Output the [x, y] coordinate of the center of the cell containing the given text.  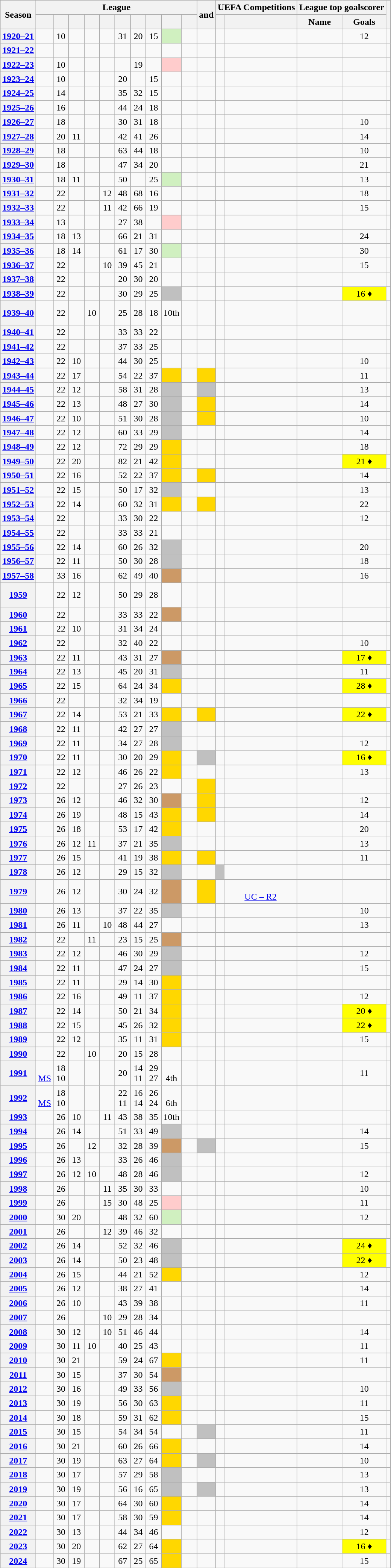
1992 [18, 1098]
1948–49 [18, 447]
2023 [18, 1546]
1943–44 [18, 375]
28 ♦ [364, 686]
68 [138, 194]
1614 [138, 1098]
1952–53 [18, 504]
1974 [18, 815]
1955–56 [18, 547]
1925–26 [18, 108]
2927 [153, 1073]
1963 [18, 657]
1961 [18, 629]
6th [171, 1098]
72 [123, 447]
1959 [18, 595]
2019 [18, 1489]
League [117, 8]
1980 [18, 911]
1997 [18, 1174]
1977 [18, 857]
1989 [18, 1039]
57 [123, 1475]
2015 [18, 1432]
1960 [18, 614]
UEFA Competitions [256, 8]
1971 [18, 772]
1936–37 [18, 265]
1956–57 [18, 561]
1934–35 [18, 236]
1931–32 [18, 194]
1923–24 [18, 79]
1921–22 [18, 50]
1976 [18, 843]
1975 [18, 829]
1968 [18, 729]
82 [123, 461]
1951–52 [18, 490]
1962 [18, 643]
1922–23 [18, 65]
2018 [18, 1475]
21 ♦ [364, 461]
2011 [18, 1375]
Goals [364, 22]
1985 [18, 982]
1984 [18, 968]
2004 [18, 1274]
1982 [18, 939]
2211 [123, 1098]
Name [320, 22]
1970 [18, 757]
Season [18, 15]
2020 [18, 1503]
2003 [18, 1260]
1981 [18, 925]
1967 [18, 715]
1999 [18, 1203]
1950–51 [18, 476]
1964 [18, 672]
1929–30 [18, 165]
2006 [18, 1303]
2013 [18, 1403]
2001 [18, 1232]
1946–47 [18, 418]
1957–58 [18, 576]
2021 [18, 1518]
1953–54 [18, 518]
1926–27 [18, 122]
1927–28 [18, 136]
1949–50 [18, 461]
1996 [18, 1160]
1937–38 [18, 279]
1945–46 [18, 404]
1935–36 [18, 251]
20 ♦ [364, 1011]
2624 [153, 1098]
1941–42 [18, 347]
1930–31 [18, 179]
2016 [18, 1446]
1939–40 [18, 313]
2012 [18, 1389]
2022 [18, 1532]
1920–21 [18, 36]
1944–45 [18, 389]
1966 [18, 700]
1932–33 [18, 208]
1990 [18, 1054]
61 [123, 251]
1991 [18, 1073]
1993 [18, 1117]
1973 [18, 800]
1924–25 [18, 93]
1986 [18, 997]
2014 [18, 1418]
and [206, 15]
1983 [18, 954]
1938–39 [18, 294]
1972 [18, 786]
2024 [18, 1560]
4th [171, 1073]
2005 [18, 1289]
2007 [18, 1317]
1940–41 [18, 332]
2002 [18, 1246]
2017 [18, 1460]
1928–29 [18, 150]
1988 [18, 1025]
17 ♦ [364, 657]
1987 [18, 1011]
UC – R2 [261, 891]
1942–43 [18, 361]
1411 [138, 1073]
1965 [18, 686]
1995 [18, 1145]
2000 [18, 1217]
2008 [18, 1332]
1947–48 [18, 433]
2010 [18, 1360]
2009 [18, 1346]
1969 [18, 743]
1954–55 [18, 533]
24 ♦ [364, 1246]
League top goalscorer [341, 8]
1994 [18, 1131]
1933–34 [18, 222]
1979 [18, 891]
1998 [18, 1189]
1978 [18, 872]
